Find where the given text appears and provide that cell's center as [x, y] coordinate. 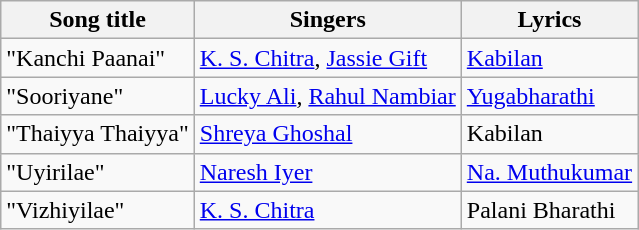
Naresh Iyer [328, 172]
Singers [328, 20]
"Sooriyane" [98, 96]
"Thaiyya Thaiyya" [98, 134]
Na. Muthukumar [549, 172]
Lyrics [549, 20]
"Vizhiyilae" [98, 210]
Lucky Ali, Rahul Nambiar [328, 96]
Palani Bharathi [549, 210]
K. S. Chitra, Jassie Gift [328, 58]
Song title [98, 20]
Yugabharathi [549, 96]
K. S. Chitra [328, 210]
Shreya Ghoshal [328, 134]
"Uyirilae" [98, 172]
"Kanchi Paanai" [98, 58]
